Detect which cell encompasses the target text, then output its [X, Y] center coordinate. 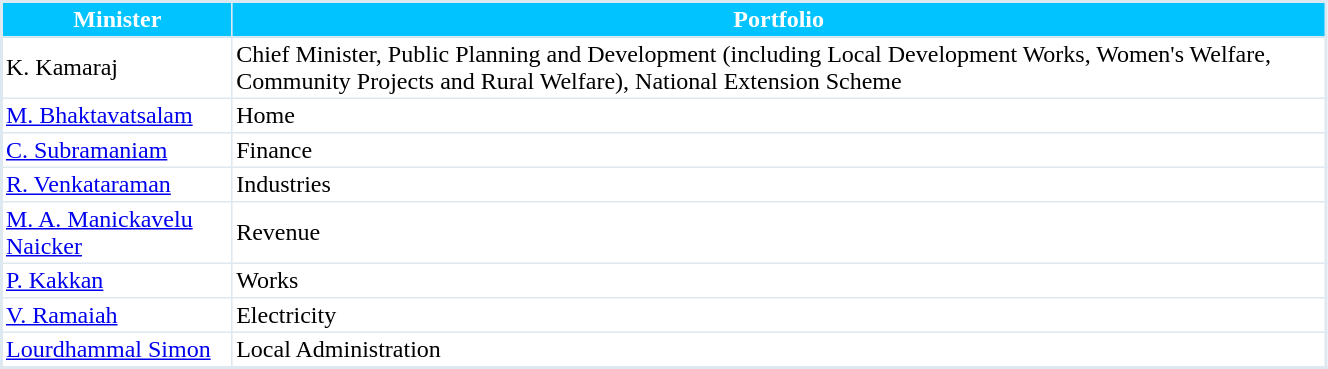
Industries [778, 184]
P. Kakkan [118, 280]
Finance [778, 150]
C. Subramaniam [118, 150]
K. Kamaraj [118, 68]
Electricity [778, 315]
Minister [118, 20]
M. Bhaktavatsalam [118, 115]
Works [778, 280]
Revenue [778, 233]
R. Venkataraman [118, 184]
Home [778, 115]
Lourdhammal Simon [118, 350]
Local Administration [778, 350]
Portfolio [778, 20]
V. Ramaiah [118, 315]
M. A. Manickavelu Naicker [118, 233]
